Pinpoint the cell where the given text exists, returning its (X, Y) midpoint coordinate. 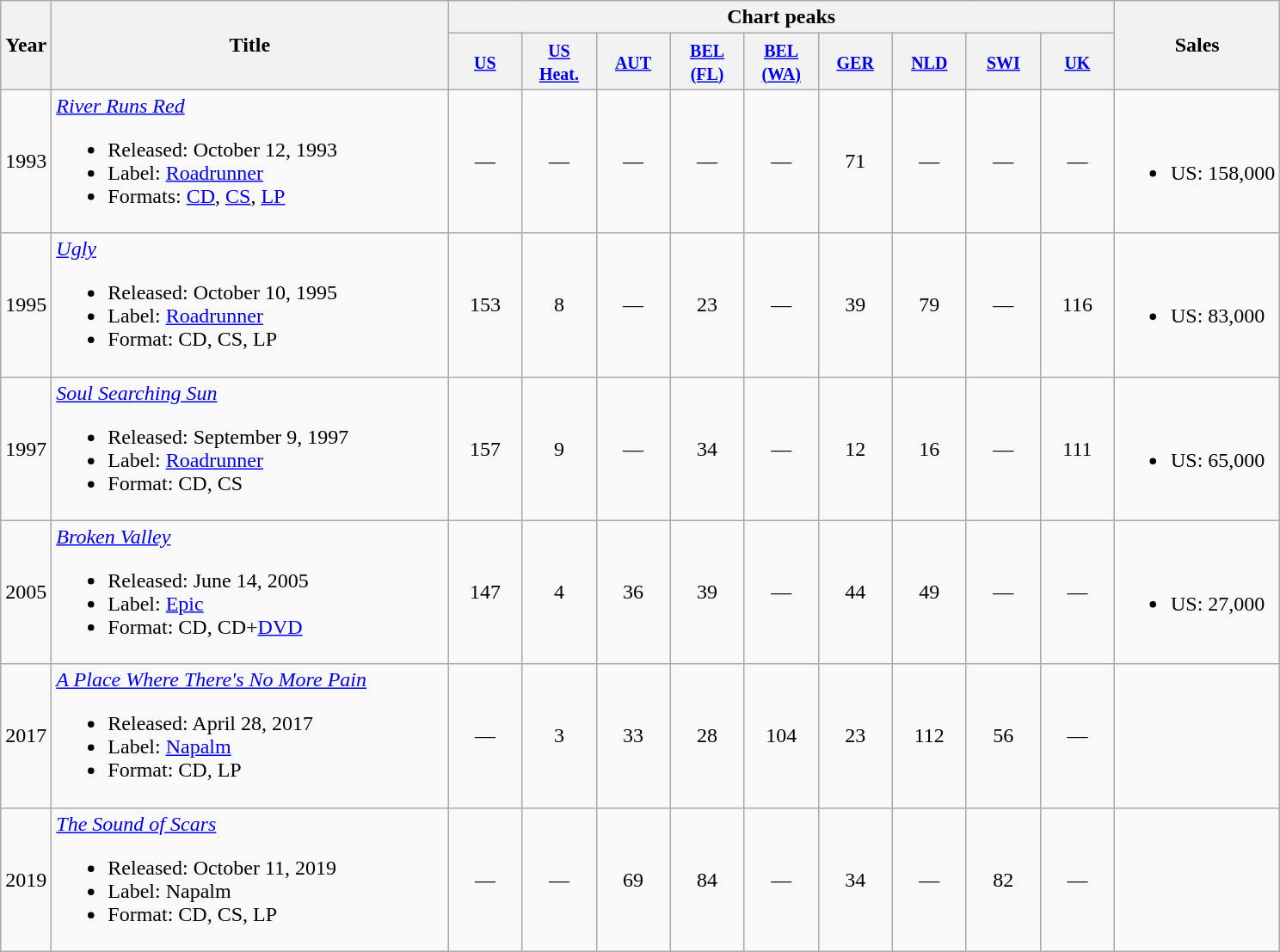
49 (929, 592)
Title (249, 45)
NLD (929, 62)
79 (929, 304)
153 (485, 304)
147 (485, 592)
SWI (1003, 62)
8 (559, 304)
BEL(WA) (781, 62)
BEL(FL) (707, 62)
Broken ValleyReleased: June 14, 2005Label: EpicFormat: CD, CD+DVD (249, 592)
112 (929, 736)
US: 83,000 (1197, 304)
A Place Where There's No More PainReleased: April 28, 2017Label: NapalmFormat: CD, LP (249, 736)
US (485, 62)
Year (26, 45)
16 (929, 449)
River Runs RedReleased: October 12, 1993Label: RoadrunnerFormats: CD, CS, LP (249, 162)
2019 (26, 879)
2017 (26, 736)
UglyReleased: October 10, 1995Label: RoadrunnerFormat: CD, CS, LP (249, 304)
116 (1077, 304)
157 (485, 449)
84 (707, 879)
104 (781, 736)
GER (855, 62)
AUT (633, 62)
1995 (26, 304)
111 (1077, 449)
US: 158,000 (1197, 162)
56 (1003, 736)
9 (559, 449)
UK (1077, 62)
1993 (26, 162)
44 (855, 592)
Sales (1197, 45)
US Heat. (559, 62)
US: 65,000 (1197, 449)
82 (1003, 879)
69 (633, 879)
2005 (26, 592)
Soul Searching SunReleased: September 9, 1997Label: RoadrunnerFormat: CD, CS (249, 449)
4 (559, 592)
71 (855, 162)
US: 27,000 (1197, 592)
36 (633, 592)
12 (855, 449)
33 (633, 736)
28 (707, 736)
The Sound of ScarsReleased: October 11, 2019Label: NapalmFormat: CD, CS, LP (249, 879)
3 (559, 736)
Chart peaks (781, 17)
1997 (26, 449)
